Scan for the cell matching the given text and deliver its [x, y] coordinate at center. 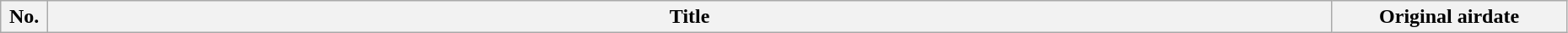
No. [24, 17]
Original airdate [1449, 17]
Title [689, 17]
